Provide the [X, Y] coordinate of the cell's center where the given text is located.  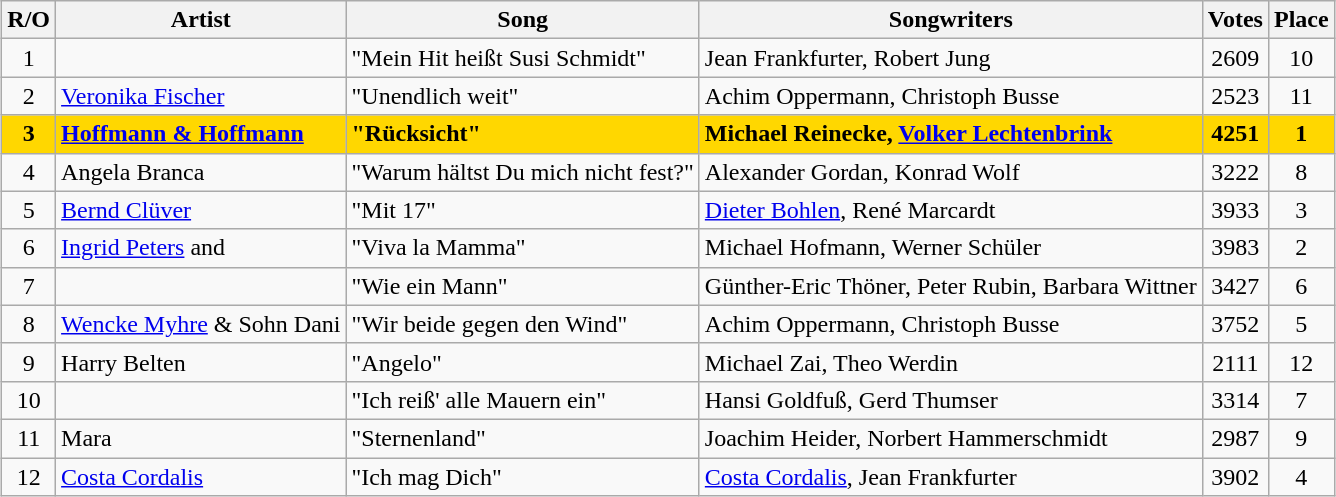
3902 [1235, 477]
Hansi Goldfuß, Gerd Thumser [950, 400]
2609 [1235, 58]
Hoffmann & Hoffmann [201, 134]
3222 [1235, 172]
Costa Cordalis [201, 477]
Artist [201, 20]
3752 [1235, 324]
Harry Belten [201, 362]
Günther-Eric Thöner, Peter Rubin, Barbara Wittner [950, 286]
"Mein Hit heißt Susi Schmidt" [522, 58]
Michael Reinecke, Volker Lechtenbrink [950, 134]
Wencke Myhre & Sohn Dani [201, 324]
Votes [1235, 20]
"Rücksicht" [522, 134]
2523 [1235, 96]
"Wir beide gegen den Wind" [522, 324]
Costa Cordalis, Jean Frankfurter [950, 477]
Michael Zai, Theo Werdin [950, 362]
R/O [29, 20]
3314 [1235, 400]
3933 [1235, 210]
Bernd Clüver [201, 210]
Ingrid Peters and [201, 248]
"Angelo" [522, 362]
"Warum hältst Du mich nicht fest?" [522, 172]
2987 [1235, 438]
Angela Branca [201, 172]
"Mit 17" [522, 210]
"Wie ein Mann" [522, 286]
Michael Hofmann, Werner Schüler [950, 248]
Joachim Heider, Norbert Hammerschmidt [950, 438]
Song [522, 20]
Dieter Bohlen, René Marcardt [950, 210]
Veronika Fischer [201, 96]
Alexander Gordan, Konrad Wolf [950, 172]
2111 [1235, 362]
"Unendlich weit" [522, 96]
Place [1301, 20]
Mara [201, 438]
3427 [1235, 286]
"Viva la Mamma" [522, 248]
Songwriters [950, 20]
"Ich mag Dich" [522, 477]
"Ich reiß' alle Mauern ein" [522, 400]
4251 [1235, 134]
"Sternenland" [522, 438]
Jean Frankfurter, Robert Jung [950, 58]
3983 [1235, 248]
